Return the (X, Y) coordinate for the center point of the cell that contains the specified text.  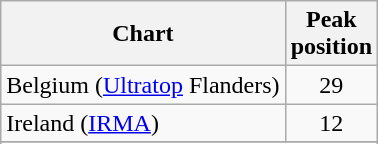
Chart (143, 34)
Peakposition (331, 34)
29 (331, 85)
Belgium (Ultratop Flanders) (143, 85)
Ireland (IRMA) (143, 123)
12 (331, 123)
